Determine the (x, y) coordinate at the center of the cell enclosing the given text.  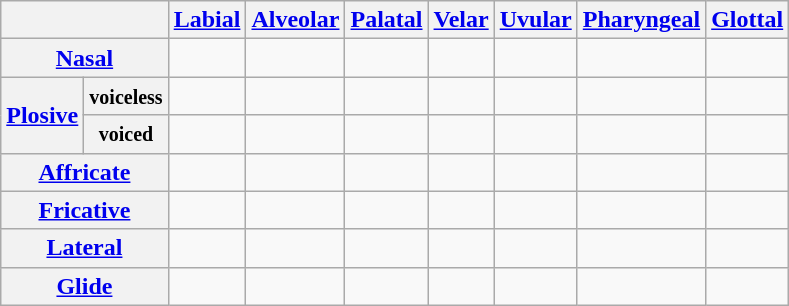
Glottal (748, 20)
Pharyngeal (641, 20)
voiced (126, 134)
Uvular (536, 20)
Plosive (42, 115)
Velar (461, 20)
Labial (207, 20)
Alveolar (296, 20)
Fricative (84, 210)
Glide (84, 286)
Palatal (386, 20)
Affricate (84, 172)
Nasal (84, 58)
Lateral (84, 248)
voiceless (126, 96)
